Scan for the cell matching the given text and deliver its [X, Y] coordinate at center. 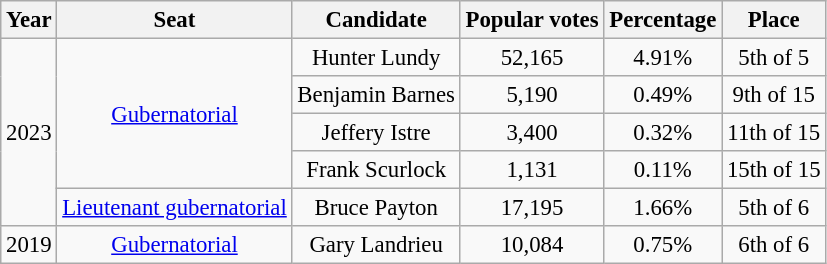
Benjamin Barnes [376, 95]
6th of 6 [774, 245]
Popular votes [532, 20]
0.75% [663, 245]
1,131 [532, 170]
Jeffery Istre [376, 133]
15th of 15 [774, 170]
11th of 15 [774, 133]
10,084 [532, 245]
Percentage [663, 20]
Seat [174, 20]
Frank Scurlock [376, 170]
Place [774, 20]
Year [29, 20]
17,195 [532, 208]
Hunter Lundy [376, 58]
9th of 15 [774, 95]
Gary Landrieu [376, 245]
5,190 [532, 95]
5th of 6 [774, 208]
0.11% [663, 170]
3,400 [532, 133]
2019 [29, 245]
52,165 [532, 58]
2023 [29, 133]
1.66% [663, 208]
5th of 5 [774, 58]
0.49% [663, 95]
0.32% [663, 133]
4.91% [663, 58]
Lieutenant gubernatorial [174, 208]
Bruce Payton [376, 208]
Candidate [376, 20]
